Detect which cell encompasses the target text, then output its (X, Y) center coordinate. 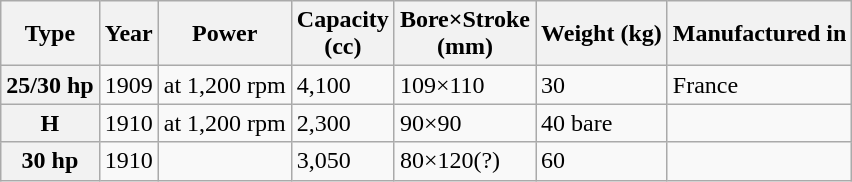
Year (128, 34)
80×120(?) (464, 161)
3,050 (342, 161)
Type (50, 34)
60 (602, 161)
25/30 hp (50, 85)
Bore×Stroke (mm) (464, 34)
90×90 (464, 123)
Capacity (cc) (342, 34)
Weight (kg) (602, 34)
Manufactured in (760, 34)
2,300 (342, 123)
109×110 (464, 85)
30 hp (50, 161)
Power (224, 34)
1909 (128, 85)
H (50, 123)
30 (602, 85)
France (760, 85)
40 bare (602, 123)
4,100 (342, 85)
